Provide the [X, Y] coordinate of the cell's center where the given text is located.  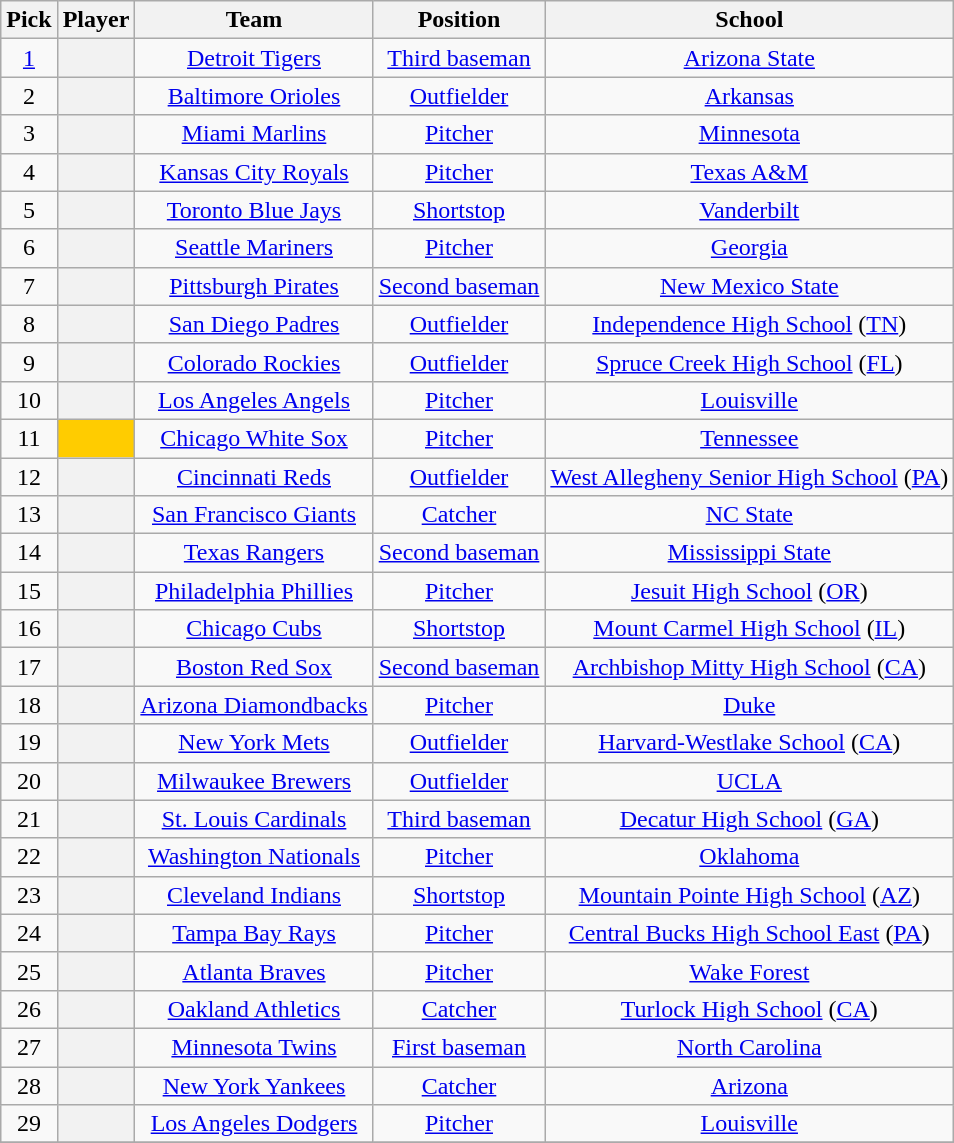
St. Louis Cardinals [254, 819]
First baseman [459, 1047]
Decatur High School (GA) [750, 819]
1 [29, 58]
19 [29, 743]
7 [29, 286]
Kansas City Royals [254, 172]
Central Bucks High School East (PA) [750, 933]
5 [29, 210]
New York Yankees [254, 1085]
Washington Nationals [254, 857]
Mountain Pointe High School (AZ) [750, 895]
18 [29, 705]
21 [29, 819]
23 [29, 895]
Detroit Tigers [254, 58]
Vanderbilt [750, 210]
16 [29, 629]
Atlanta Braves [254, 971]
Position [459, 20]
North Carolina [750, 1047]
6 [29, 248]
Boston Red Sox [254, 667]
Minnesota Twins [254, 1047]
Arizona [750, 1085]
Los Angeles Dodgers [254, 1124]
Chicago White Sox [254, 438]
Duke [750, 705]
Team [254, 20]
20 [29, 781]
Oklahoma [750, 857]
San Diego Padres [254, 324]
Harvard-Westlake School (CA) [750, 743]
UCLA [750, 781]
25 [29, 971]
9 [29, 362]
Arkansas [750, 96]
Mount Carmel High School (IL) [750, 629]
Tampa Bay Rays [254, 933]
New York Mets [254, 743]
26 [29, 1009]
Arizona State [750, 58]
School [750, 20]
Spruce Creek High School (FL) [750, 362]
Seattle Mariners [254, 248]
Texas Rangers [254, 553]
29 [29, 1124]
Arizona Diamondbacks [254, 705]
Colorado Rockies [254, 362]
Miami Marlins [254, 134]
8 [29, 324]
15 [29, 591]
Cincinnati Reds [254, 477]
Minnesota [750, 134]
Pittsburgh Pirates [254, 286]
Georgia [750, 248]
Texas A&M [750, 172]
Chicago Cubs [254, 629]
Independence High School (TN) [750, 324]
Wake Forest [750, 971]
New Mexico State [750, 286]
14 [29, 553]
Turlock High School (CA) [750, 1009]
27 [29, 1047]
NC State [750, 515]
Baltimore Orioles [254, 96]
12 [29, 477]
San Francisco Giants [254, 515]
Cleveland Indians [254, 895]
Pick [29, 20]
Mississippi State [750, 553]
4 [29, 172]
Oakland Athletics [254, 1009]
11 [29, 438]
Philadelphia Phillies [254, 591]
3 [29, 134]
Tennessee [750, 438]
17 [29, 667]
Archbishop Mitty High School (CA) [750, 667]
24 [29, 933]
10 [29, 400]
West Allegheny Senior High School (PA) [750, 477]
Los Angeles Angels [254, 400]
22 [29, 857]
Milwaukee Brewers [254, 781]
Player [96, 20]
2 [29, 96]
Jesuit High School (OR) [750, 591]
13 [29, 515]
Toronto Blue Jays [254, 210]
28 [29, 1085]
